From the cell containing the given text, extract its center point as (X, Y) coordinate. 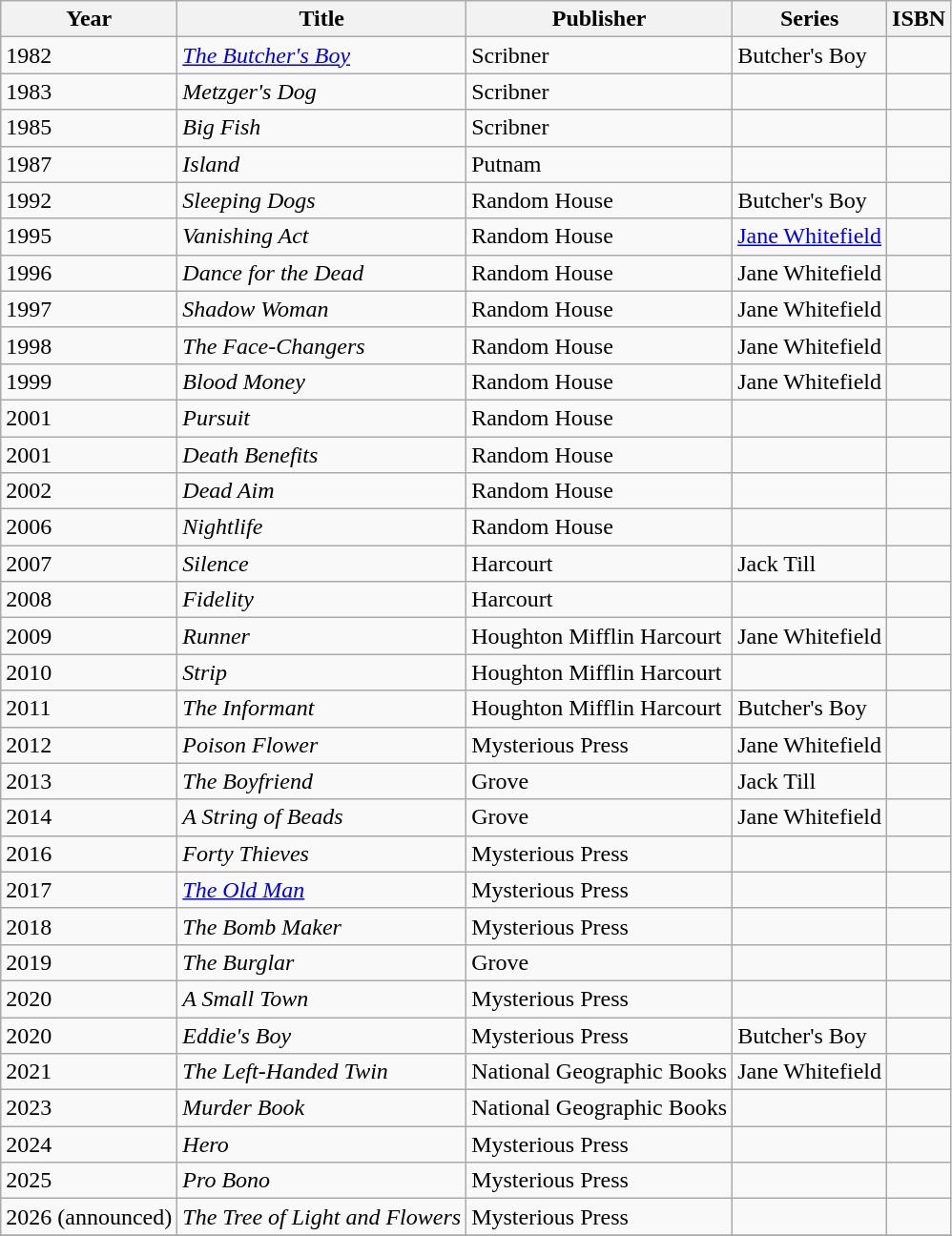
A Small Town (322, 999)
Sleeping Dogs (322, 200)
Poison Flower (322, 745)
Publisher (599, 19)
2013 (90, 781)
The Boyfriend (322, 781)
The Bomb Maker (322, 926)
2008 (90, 600)
Pro Bono (322, 1181)
Blood Money (322, 381)
Series (810, 19)
2021 (90, 1072)
2014 (90, 817)
Silence (322, 564)
1983 (90, 92)
2011 (90, 709)
2006 (90, 527)
1999 (90, 381)
Dance for the Dead (322, 273)
Metzger's Dog (322, 92)
1987 (90, 164)
1985 (90, 128)
Hero (322, 1144)
1982 (90, 55)
2016 (90, 854)
Year (90, 19)
The Burglar (322, 962)
Dead Aim (322, 491)
Runner (322, 636)
ISBN (920, 19)
Forty Thieves (322, 854)
The Left-Handed Twin (322, 1072)
1997 (90, 309)
Pursuit (322, 418)
2002 (90, 491)
The Butcher's Boy (322, 55)
Nightlife (322, 527)
Big Fish (322, 128)
The Face-Changers (322, 345)
1996 (90, 273)
2024 (90, 1144)
1995 (90, 237)
Death Benefits (322, 455)
Fidelity (322, 600)
The Old Man (322, 890)
Shadow Woman (322, 309)
The Informant (322, 709)
Island (322, 164)
1992 (90, 200)
2012 (90, 745)
2010 (90, 672)
2019 (90, 962)
The Tree of Light and Flowers (322, 1217)
Putnam (599, 164)
Strip (322, 672)
2025 (90, 1181)
Title (322, 19)
Vanishing Act (322, 237)
Eddie's Boy (322, 1035)
1998 (90, 345)
2009 (90, 636)
Murder Book (322, 1108)
2007 (90, 564)
2023 (90, 1108)
2026 (announced) (90, 1217)
2017 (90, 890)
A String of Beads (322, 817)
2018 (90, 926)
